Locate the cell with the specified text and output its [X, Y] center coordinate. 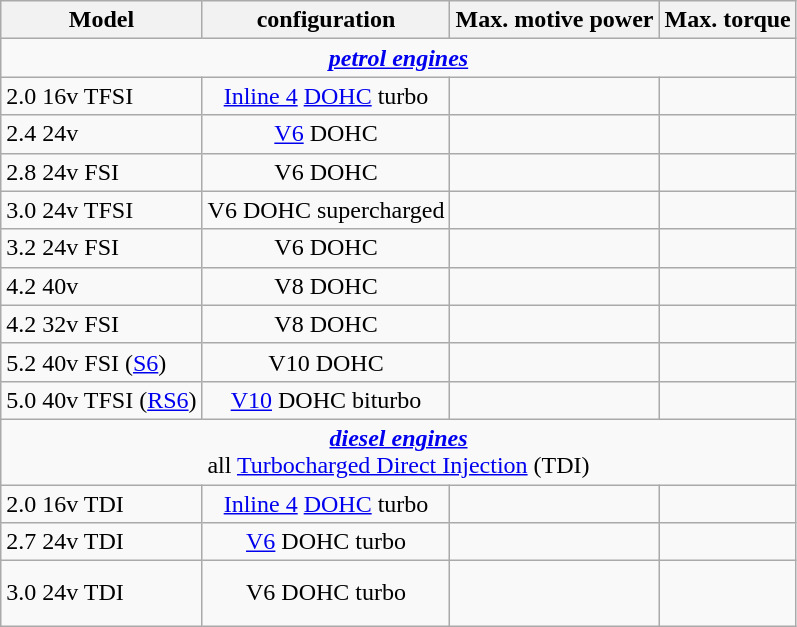
3.2 24v FSI [102, 248]
V10 DOHC [326, 362]
2.7 24v TDI [102, 542]
2.8 24v FSI [102, 172]
V10 DOHC biturbo [326, 400]
5.2 40v FSI (S6) [102, 362]
5.0 40v TFSI (RS6) [102, 400]
Max. motive power [554, 20]
2.4 24v [102, 134]
V6 DOHC supercharged [326, 210]
Max. torque [728, 20]
3.0 24v TFSI [102, 210]
2.0 16v TFSI [102, 96]
petrol engines [399, 58]
4.2 32v FSI [102, 324]
configuration [326, 20]
3.0 24v TDI [102, 594]
4.2 40v [102, 286]
diesel enginesall Turbocharged Direct Injection (TDI) [399, 452]
2.0 16v TDI [102, 503]
Model [102, 20]
